For the text-containing cell, return its midpoint in (x, y) coordinate format. 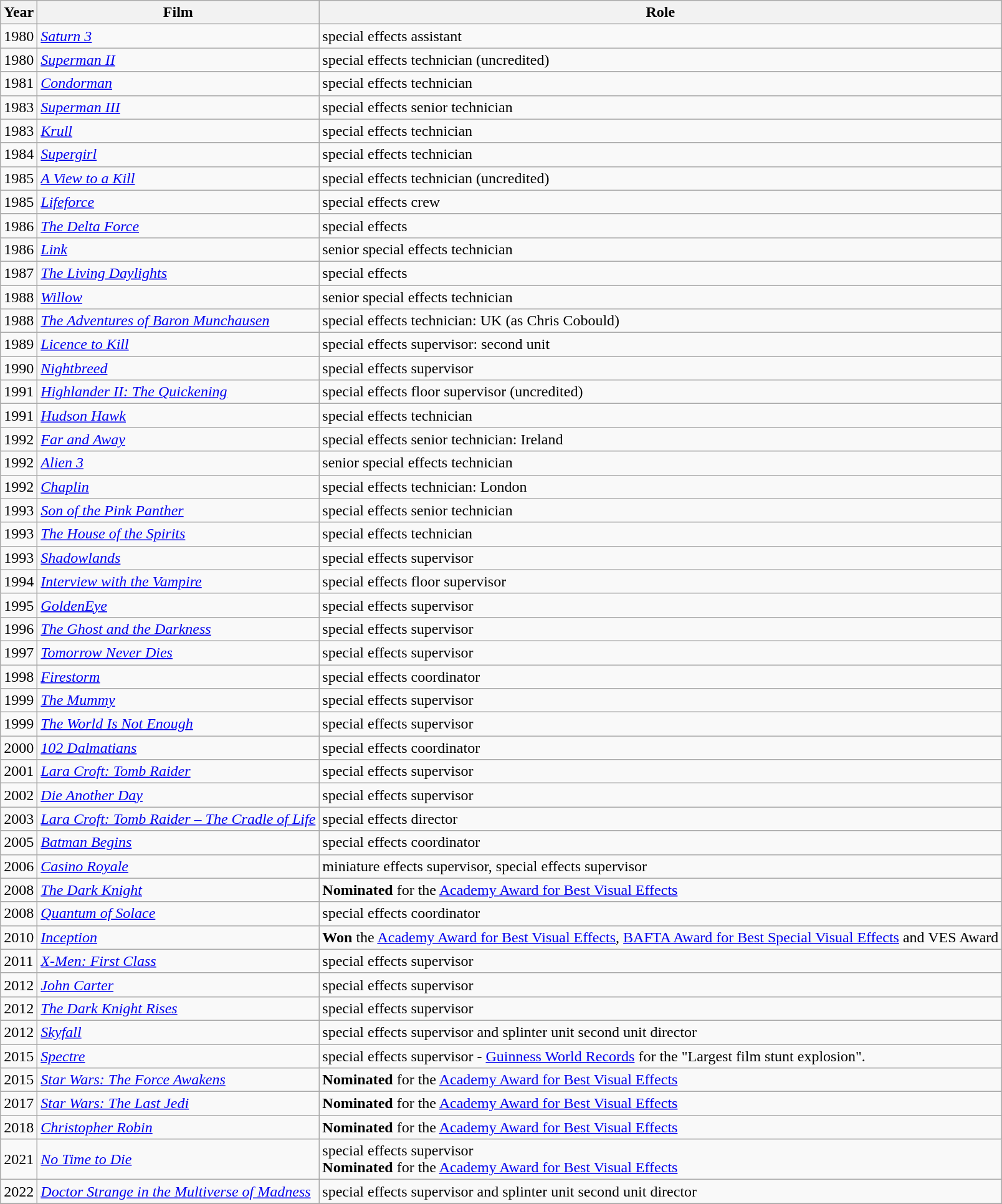
1987 (19, 273)
special effects crew (661, 202)
2018 (19, 1127)
Far and Away (178, 439)
Christopher Robin (178, 1127)
Nightbreed (178, 368)
2002 (19, 795)
GoldenEye (178, 605)
special effects assistant (661, 36)
1981 (19, 84)
special effects floor supervisor (661, 581)
The Ghost and the Darkness (178, 629)
Batman Begins (178, 843)
The Adventures of Baron Munchausen (178, 321)
Die Another Day (178, 795)
The Mummy (178, 700)
2010 (19, 937)
2000 (19, 748)
Superman III (178, 107)
Interview with the Vampire (178, 581)
2022 (19, 1192)
Shadowlands (178, 558)
2006 (19, 866)
1994 (19, 581)
1998 (19, 676)
2011 (19, 961)
2001 (19, 772)
1995 (19, 605)
Supergirl (178, 155)
1996 (19, 629)
Willow (178, 297)
special effects supervisor - Guinness World Records for the "Largest film stunt explosion". (661, 1056)
special effects supervisorNominated for the Academy Award for Best Visual Effects (661, 1159)
Skyfall (178, 1032)
Quantum of Solace (178, 914)
John Carter (178, 985)
2003 (19, 819)
Tomorrow Never Dies (178, 652)
102 Dalmatians (178, 748)
Firestorm (178, 676)
Licence to Kill (178, 345)
1989 (19, 345)
miniature effects supervisor, special effects supervisor (661, 866)
The Delta Force (178, 226)
1997 (19, 652)
2017 (19, 1104)
Lara Croft: Tomb Raider – The Cradle of Life (178, 819)
Link (178, 249)
Star Wars: The Force Awakens (178, 1080)
Inception (178, 937)
The House of the Spirits (178, 534)
Spectre (178, 1056)
1990 (19, 368)
Doctor Strange in the Multiverse of Madness (178, 1192)
Condorman (178, 84)
The Living Daylights (178, 273)
Saturn 3 (178, 36)
Film (178, 12)
Won the Academy Award for Best Visual Effects, BAFTA Award for Best Special Visual Effects and VES Award (661, 937)
2021 (19, 1159)
Hudson Hawk (178, 416)
2005 (19, 843)
Role (661, 12)
special effects floor supervisor (uncredited) (661, 392)
special effects technician: London (661, 487)
Lara Croft: Tomb Raider (178, 772)
The World Is Not Enough (178, 724)
The Dark Knight (178, 890)
Year (19, 12)
1984 (19, 155)
special effects senior technician: Ireland (661, 439)
X-Men: First Class (178, 961)
The Dark Knight Rises (178, 1008)
special effects technician: UK (as Chris Cobould) (661, 321)
A View to a Kill (178, 178)
Son of the Pink Panther (178, 510)
Lifeforce (178, 202)
special effects director (661, 819)
Alien 3 (178, 463)
Chaplin (178, 487)
No Time to Die (178, 1159)
Highlander II: The Quickening (178, 392)
Krull (178, 131)
Casino Royale (178, 866)
Star Wars: The Last Jedi (178, 1104)
special effects supervisor: second unit (661, 345)
Superman II (178, 60)
